Capture the cell that displays the provided text and extract its [x, y] central coordinate. 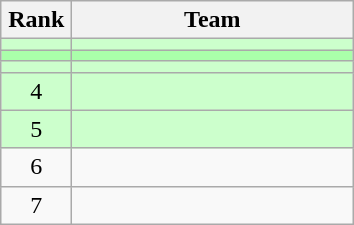
Team [212, 20]
6 [36, 167]
7 [36, 205]
Rank [36, 20]
4 [36, 91]
5 [36, 129]
